Output the [x, y] coordinate of the center of the cell containing the given text.  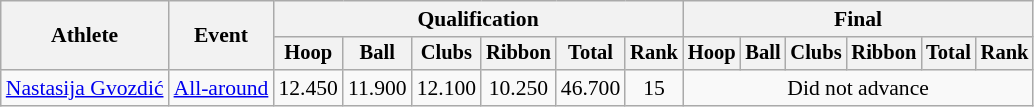
Final [858, 19]
All-around [222, 88]
Event [222, 36]
15 [654, 88]
11.900 [378, 88]
Did not advance [858, 88]
Athlete [85, 36]
10.250 [518, 88]
12.100 [446, 88]
46.700 [590, 88]
Nastasija Gvozdić [85, 88]
Qualification [478, 19]
12.450 [308, 88]
